Pinpoint the cell where the given text exists, returning its [x, y] midpoint coordinate. 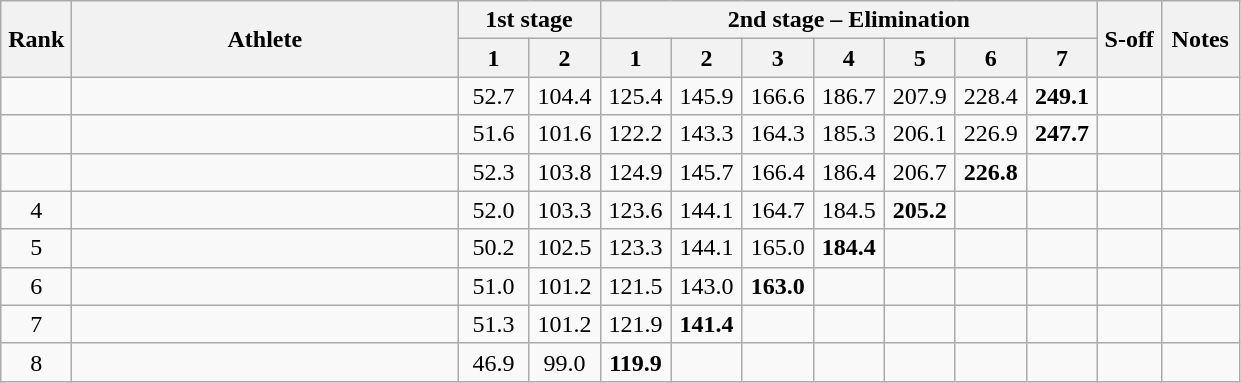
99.0 [564, 362]
124.9 [636, 172]
163.0 [778, 286]
103.3 [564, 210]
205.2 [920, 210]
226.8 [990, 172]
184.4 [848, 248]
145.7 [706, 172]
Rank [36, 39]
123.6 [636, 210]
51.0 [494, 286]
121.5 [636, 286]
141.4 [706, 324]
52.0 [494, 210]
1st stage [529, 20]
104.4 [564, 96]
186.4 [848, 172]
Notes [1200, 39]
51.6 [494, 134]
52.3 [494, 172]
2nd stage – Elimination [848, 20]
166.6 [778, 96]
125.4 [636, 96]
121.9 [636, 324]
143.3 [706, 134]
186.7 [848, 96]
166.4 [778, 172]
102.5 [564, 248]
206.7 [920, 172]
S-off [1129, 39]
143.0 [706, 286]
3 [778, 58]
46.9 [494, 362]
226.9 [990, 134]
8 [36, 362]
206.1 [920, 134]
184.5 [848, 210]
207.9 [920, 96]
123.3 [636, 248]
249.1 [1062, 96]
185.3 [848, 134]
103.8 [564, 172]
164.7 [778, 210]
145.9 [706, 96]
164.3 [778, 134]
122.2 [636, 134]
51.3 [494, 324]
50.2 [494, 248]
247.7 [1062, 134]
228.4 [990, 96]
Athlete [265, 39]
101.6 [564, 134]
119.9 [636, 362]
52.7 [494, 96]
165.0 [778, 248]
